Provide the [X, Y] coordinate of the cell's center where the given text is located.  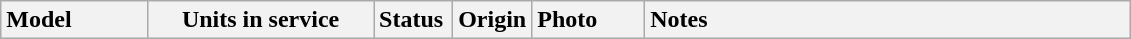
Photo [588, 20]
Origin [492, 20]
Model [74, 20]
Notes [888, 20]
Units in service [261, 20]
Status [414, 20]
